Identify which cell holds the provided text, then report its [x, y] central coordinate. 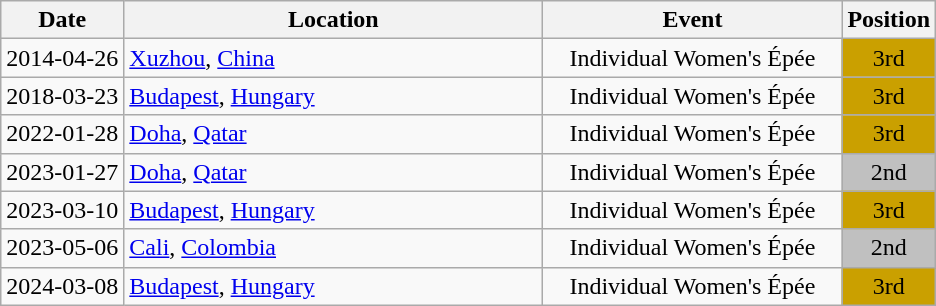
Position [889, 20]
Cali, Colombia [334, 248]
2018-03-23 [62, 96]
Xuzhou, China [334, 58]
2024-03-08 [62, 286]
Event [692, 20]
Date [62, 20]
2023-05-06 [62, 248]
2023-03-10 [62, 210]
2022-01-28 [62, 134]
2023-01-27 [62, 172]
2014-04-26 [62, 58]
Location [334, 20]
